Find where the given text appears and provide that cell's center as [X, Y] coordinate. 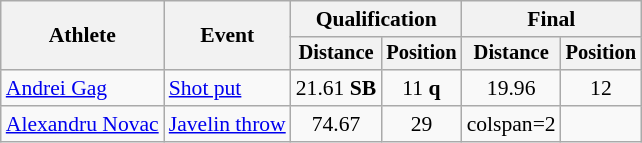
11 q [421, 88]
Andrei Gag [82, 88]
Qualification [376, 19]
Javelin throw [228, 124]
Athlete [82, 36]
Event [228, 36]
12 [601, 88]
Shot put [228, 88]
Alexandru Novac [82, 124]
29 [421, 124]
21.61 SB [336, 88]
74.67 [336, 124]
Final [552, 19]
colspan=2 [512, 124]
19.96 [512, 88]
